Identify which cell holds the provided text, then report its [x, y] central coordinate. 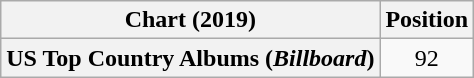
92 [427, 58]
Chart (2019) [190, 20]
US Top Country Albums (Billboard) [190, 58]
Position [427, 20]
